From the cell containing the given text, extract its center point as [X, Y] coordinate. 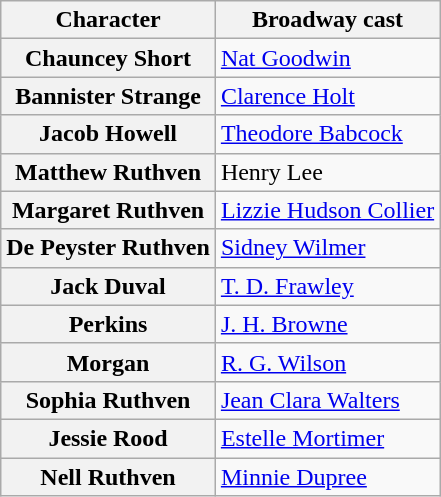
Jacob Howell [108, 134]
De Peyster Ruthven [108, 248]
Sidney Wilmer [327, 248]
Henry Lee [327, 172]
Theodore Babcock [327, 134]
Margaret Ruthven [108, 210]
R. G. Wilson [327, 362]
Jean Clara Walters [327, 400]
Nat Goodwin [327, 58]
Matthew Ruthven [108, 172]
Character [108, 20]
J. H. Browne [327, 324]
Clarence Holt [327, 96]
Jessie Rood [108, 438]
Estelle Mortimer [327, 438]
Lizzie Hudson Collier [327, 210]
Morgan [108, 362]
Sophia Ruthven [108, 400]
Bannister Strange [108, 96]
Minnie Dupree [327, 477]
Broadway cast [327, 20]
Jack Duval [108, 286]
T. D. Frawley [327, 286]
Perkins [108, 324]
Nell Ruthven [108, 477]
Chauncey Short [108, 58]
